For the text-containing cell, return its midpoint in (x, y) coordinate format. 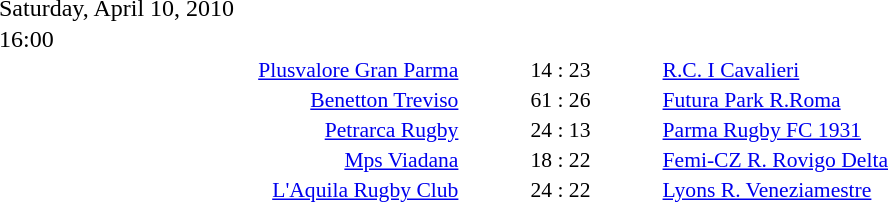
14 : 23 (560, 70)
18 : 22 (560, 160)
61 : 26 (560, 100)
24 : 13 (560, 130)
